Return the (x, y) coordinate for the center point of the cell that contains the specified text.  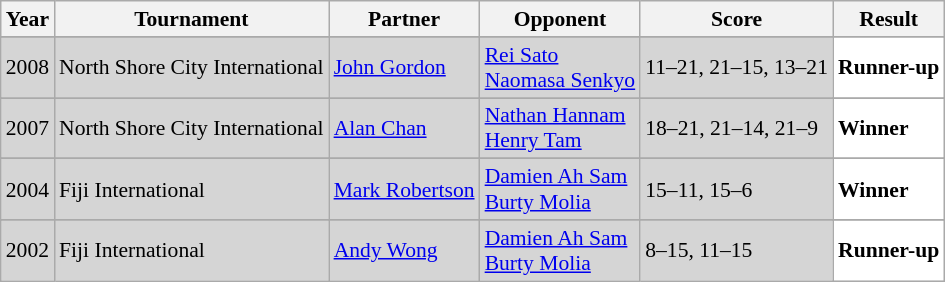
2007 (28, 128)
Rei Sato Naomasa Senkyo (560, 68)
Alan Chan (404, 128)
Result (888, 19)
Mark Robertson (404, 190)
John Gordon (404, 68)
Tournament (192, 19)
Nathan Hannam Henry Tam (560, 128)
15–11, 15–6 (736, 190)
Opponent (560, 19)
8–15, 11–15 (736, 250)
Partner (404, 19)
Score (736, 19)
2002 (28, 250)
Andy Wong (404, 250)
2004 (28, 190)
2008 (28, 68)
18–21, 21–14, 21–9 (736, 128)
11–21, 21–15, 13–21 (736, 68)
Year (28, 19)
